Search for the cell housing the specified text and yield its (x, y) center coordinate. 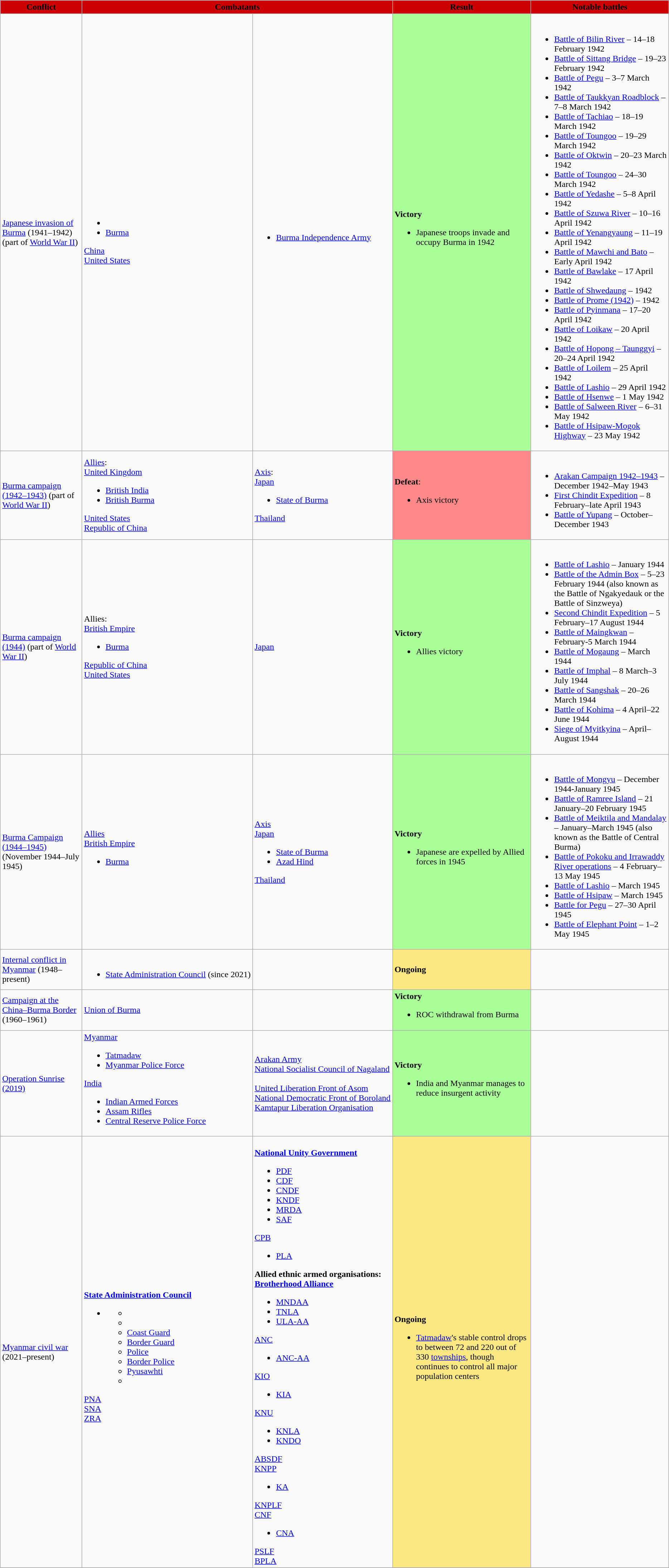
VictoryJapanese are expelled by Allied forces in 1945 (462, 851)
Japanese invasion of Burma (1941–1942) (part of World War II) (42, 232)
Myanmar Tatmadaw Myanmar Police Force India Indian Armed Forces Assam RiflesCentral Reserve Police Force (167, 1083)
VictoryJapanese troops invade and occupy Burma in 1942 (462, 232)
VictoryIndia and Myanmar manages to reduce insurgent activity (462, 1083)
Allies: British Empire Burma Republic of China United States (167, 647)
Axis Japan State of Burma Azad Hind Thailand (323, 851)
Conflict (42, 7)
Axis: Japan State of Burma Thailand (323, 495)
Burma Campaign (1944–1945) (November 1944–July 1945) (42, 851)
Union of Burma (167, 1010)
Notable battles (600, 7)
Burma China United States (167, 232)
Arakan Campaign 1942–1943 – December 1942–May 1943First Chindit Expedition – 8 February–late April 1943Battle of Yupang – October–December 1943 (600, 495)
Internal conflict in Myanmar (1948–present) (42, 970)
Burma campaign (1944) (part of World War II) (42, 647)
Burma Independence Army (323, 232)
State Administration Council Coast Guard Border Guard Police Border Police Pyusawhti PNA SNA ZRA (167, 1352)
Campaign at the China–Burma Border (1960–1961) (42, 1010)
Allies: United Kingdom British India British Burma United States Republic of China (167, 495)
Operation Sunrise (2019) (42, 1083)
VictoryAllies victory (462, 647)
Result (462, 7)
Burma campaign (1942–1943) (part of World War II) (42, 495)
Myanmar civil war (2021–present) (42, 1352)
VictoryROC withdrawal from Burma (462, 1010)
Japan (323, 647)
Combatants (237, 7)
Ongoing (462, 970)
Defeat:Axis victory (462, 495)
OngoingTatmadaw's stable control drops to between 72 and 220 out of 330 townships, though continues to control all major population centers (462, 1352)
Allies British Empire Burma (167, 851)
State Administration Council (since 2021) (167, 970)
